Identify which cell holds the provided text, then report its (x, y) central coordinate. 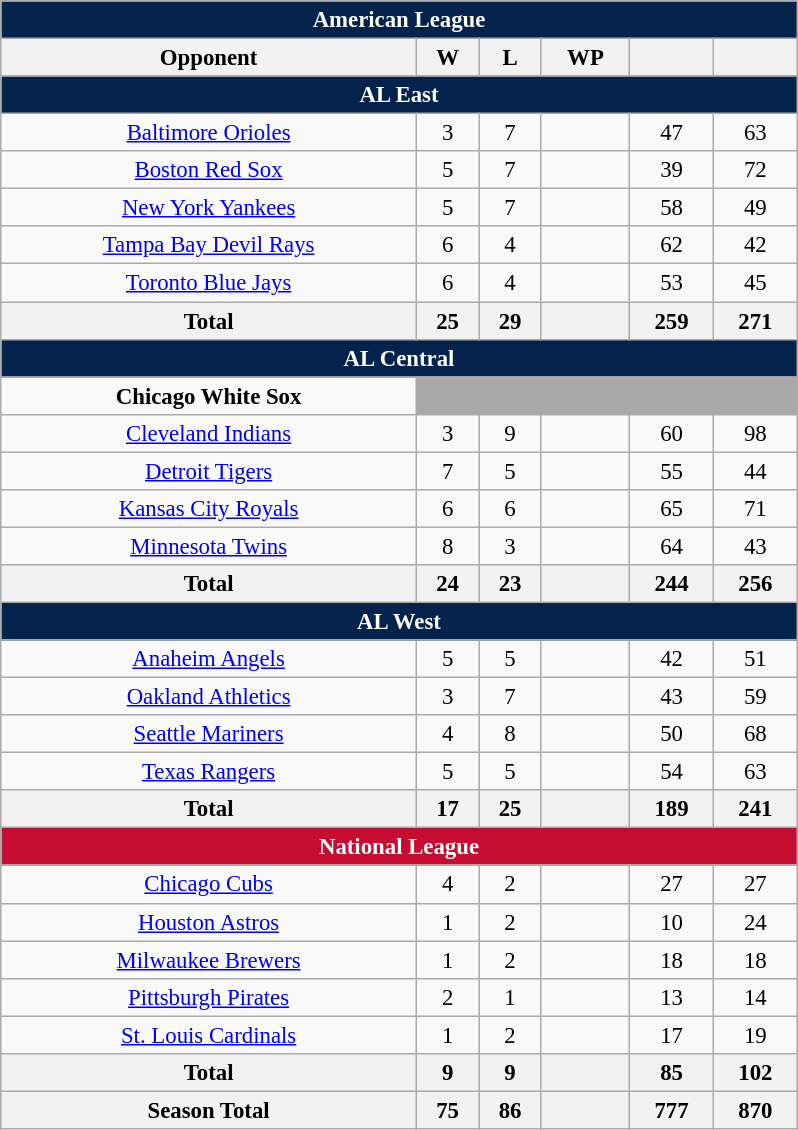
29 (510, 321)
777 (672, 1110)
Opponent (209, 58)
Season Total (209, 1110)
14 (755, 997)
19 (755, 1035)
Minnesota Twins (209, 546)
Chicago Cubs (209, 885)
72 (755, 170)
American League (399, 20)
Tampa Bay Devil Rays (209, 245)
Texas Rangers (209, 772)
49 (755, 208)
10 (672, 922)
75 (447, 1110)
71 (755, 509)
Houston Astros (209, 922)
45 (755, 283)
Milwaukee Brewers (209, 960)
Kansas City Royals (209, 509)
Cleveland Indians (209, 433)
60 (672, 433)
Detroit Tigers (209, 471)
Toronto Blue Jays (209, 283)
64 (672, 546)
Baltimore Orioles (209, 133)
AL Central (399, 358)
271 (755, 321)
WP (585, 58)
68 (755, 734)
58 (672, 208)
W (447, 58)
St. Louis Cardinals (209, 1035)
62 (672, 245)
259 (672, 321)
National League (399, 847)
51 (755, 659)
50 (672, 734)
59 (755, 697)
54 (672, 772)
98 (755, 433)
65 (672, 509)
Boston Red Sox (209, 170)
Seattle Mariners (209, 734)
870 (755, 1110)
256 (755, 584)
AL West (399, 621)
241 (755, 809)
53 (672, 283)
85 (672, 1073)
Chicago White Sox (209, 396)
47 (672, 133)
Pittsburgh Pirates (209, 997)
13 (672, 997)
Oakland Athletics (209, 697)
86 (510, 1110)
23 (510, 584)
44 (755, 471)
102 (755, 1073)
New York Yankees (209, 208)
39 (672, 170)
189 (672, 809)
AL East (399, 95)
L (510, 58)
55 (672, 471)
Anaheim Angels (209, 659)
244 (672, 584)
